Search for the cell housing the specified text and yield its [x, y] center coordinate. 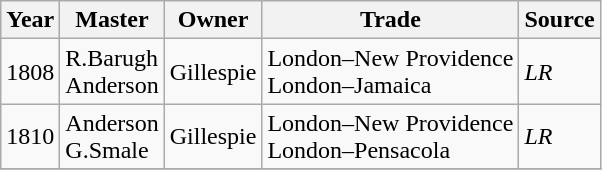
R.BarughAnderson [112, 72]
Year [30, 20]
1808 [30, 72]
Source [560, 20]
Owner [213, 20]
London–New ProvidenceLondon–Jamaica [390, 72]
1810 [30, 136]
AndersonG.Smale [112, 136]
Trade [390, 20]
Master [112, 20]
London–New ProvidenceLondon–Pensacola [390, 136]
